Return the (x, y) coordinate for the center point of the cell that contains the specified text.  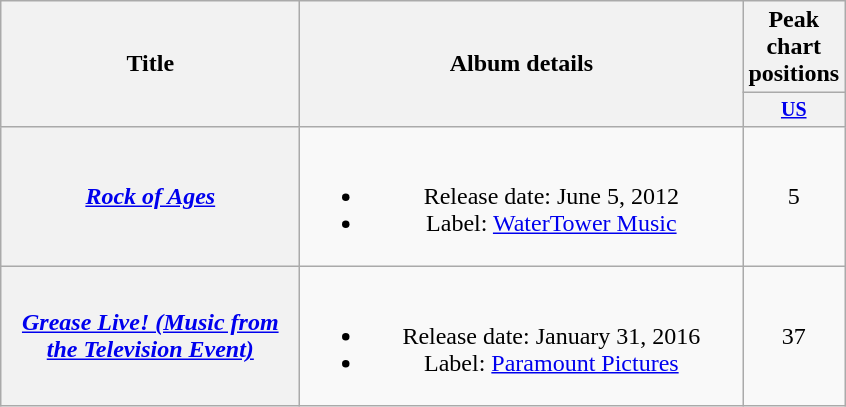
US (794, 110)
5 (794, 196)
Release date: January 31, 2016Label: Paramount Pictures (522, 336)
Grease Live! (Music from the Television Event) (150, 336)
Album details (522, 64)
Peak chartpositions (794, 47)
Title (150, 64)
37 (794, 336)
Rock of Ages (150, 196)
Release date: June 5, 2012Label: WaterTower Music (522, 196)
